Determine the [x, y] coordinate at the center of the cell enclosing the given text.  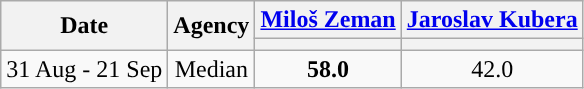
42.0 [492, 69]
58.0 [328, 69]
Median [212, 69]
Miloš Zeman [328, 20]
Jaroslav Kubera [492, 20]
Date [84, 26]
31 Aug - 21 Sep [84, 69]
Agency [212, 26]
